Find where the given text appears and provide that cell's center as [x, y] coordinate. 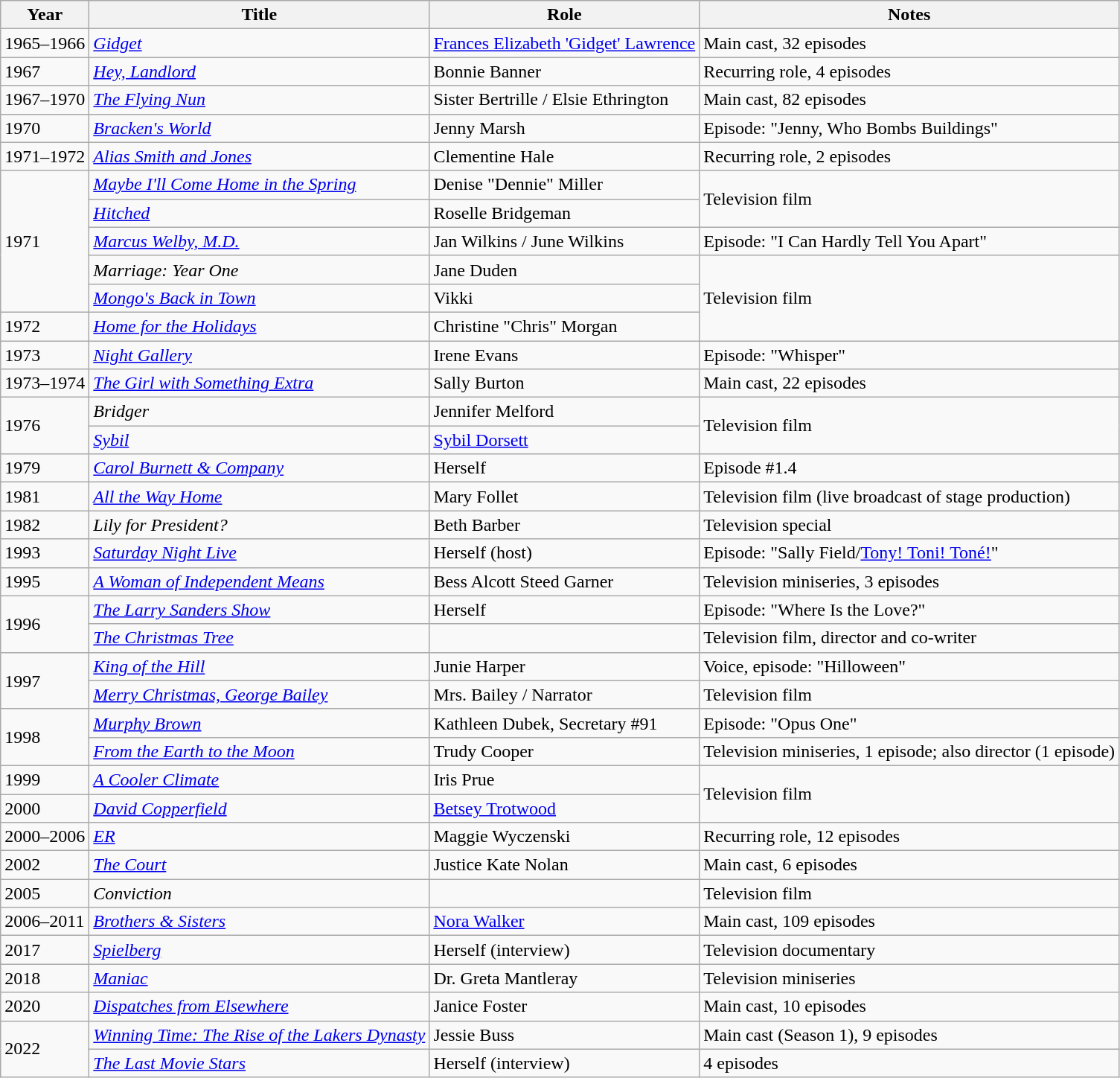
King of the Hill [259, 666]
Hitched [259, 213]
2020 [45, 1007]
Marriage: Year One [259, 269]
2005 [45, 893]
Sybil [259, 440]
Television film, director and co-writer [909, 638]
Television special [909, 525]
Main cast, 10 episodes [909, 1007]
Recurring role, 2 episodes [909, 156]
Kathleen Dubek, Secretary #91 [564, 723]
Herself (host) [564, 553]
Spielberg [259, 950]
Main cast, 6 episodes [909, 865]
1976 [45, 426]
Jennifer Melford [564, 412]
Year [45, 15]
Sybil Dorsett [564, 440]
Title [259, 15]
Trudy Cooper [564, 751]
Maybe I'll Come Home in the Spring [259, 185]
Clementine Hale [564, 156]
1965–1966 [45, 43]
Mrs. Bailey / Narrator [564, 695]
Dr. Greta Mantleray [564, 978]
2006–2011 [45, 922]
Role [564, 15]
Bracken's World [259, 128]
Episode: "I Can Hardly Tell You Apart" [909, 241]
Sister Bertrille / Elsie Ethrington [564, 100]
1973–1974 [45, 383]
Main cast (Season 1), 9 episodes [909, 1035]
Jessie Buss [564, 1035]
Frances Elizabeth 'Gidget' Lawrence [564, 43]
Episode: "Jenny, Who Bombs Buildings" [909, 128]
1970 [45, 128]
Television documentary [909, 950]
The Court [259, 865]
Main cast, 82 episodes [909, 100]
The Christmas Tree [259, 638]
Bridger [259, 412]
1999 [45, 779]
Carol Burnett & Company [259, 468]
1979 [45, 468]
Home for the Holidays [259, 326]
1967–1970 [45, 100]
Television miniseries, 1 episode; also director (1 episode) [909, 751]
The Last Movie Stars [259, 1063]
Maniac [259, 978]
Conviction [259, 893]
1982 [45, 525]
Lily for President? [259, 525]
Hey, Landlord [259, 71]
Jane Duden [564, 269]
Sally Burton [564, 383]
Main cast, 22 episodes [909, 383]
Vikki [564, 298]
Saturday Night Live [259, 553]
Maggie Wyczenski [564, 837]
Jenny Marsh [564, 128]
Bess Alcott Steed Garner [564, 581]
Episode: "Whisper" [909, 355]
Night Gallery [259, 355]
1972 [45, 326]
Roselle Bridgeman [564, 213]
2000 [45, 808]
1997 [45, 680]
Episode: "Sally Field/Tony! Toni! Toné!" [909, 553]
2017 [45, 950]
Mary Follet [564, 497]
Iris Prue [564, 779]
Television miniseries, 3 episodes [909, 581]
Janice Foster [564, 1007]
Merry Christmas, George Bailey [259, 695]
Episode #1.4 [909, 468]
Murphy Brown [259, 723]
Beth Barber [564, 525]
2022 [45, 1049]
1996 [45, 624]
Marcus Welby, M.D. [259, 241]
1995 [45, 581]
4 episodes [909, 1063]
Recurring role, 12 episodes [909, 837]
Denise "Dennie" Miller [564, 185]
All the Way Home [259, 497]
Winning Time: The Rise of the Lakers Dynasty [259, 1035]
The Girl with Something Extra [259, 383]
1971–1972 [45, 156]
Television film (live broadcast of stage production) [909, 497]
1967 [45, 71]
Main cast, 109 episodes [909, 922]
A Cooler Climate [259, 779]
2018 [45, 978]
1973 [45, 355]
Dispatches from Elsewhere [259, 1007]
2002 [45, 865]
Notes [909, 15]
1981 [45, 497]
Brothers & Sisters [259, 922]
Gidget [259, 43]
David Copperfield [259, 808]
The Larry Sanders Show [259, 610]
Jan Wilkins / June Wilkins [564, 241]
1993 [45, 553]
Betsey Trotwood [564, 808]
Irene Evans [564, 355]
1971 [45, 241]
Alias Smith and Jones [259, 156]
2000–2006 [45, 837]
Episode: "Opus One" [909, 723]
Episode: "Where Is the Love?" [909, 610]
Television miniseries [909, 978]
From the Earth to the Moon [259, 751]
Christine "Chris" Morgan [564, 326]
Main cast, 32 episodes [909, 43]
Mongo's Back in Town [259, 298]
A Woman of Independent Means [259, 581]
Recurring role, 4 episodes [909, 71]
Junie Harper [564, 666]
1998 [45, 737]
Voice, episode: "Hilloween" [909, 666]
The Flying Nun [259, 100]
Justice Kate Nolan [564, 865]
Nora Walker [564, 922]
ER [259, 837]
Bonnie Banner [564, 71]
